Capture the cell that displays the provided text and extract its [X, Y] central coordinate. 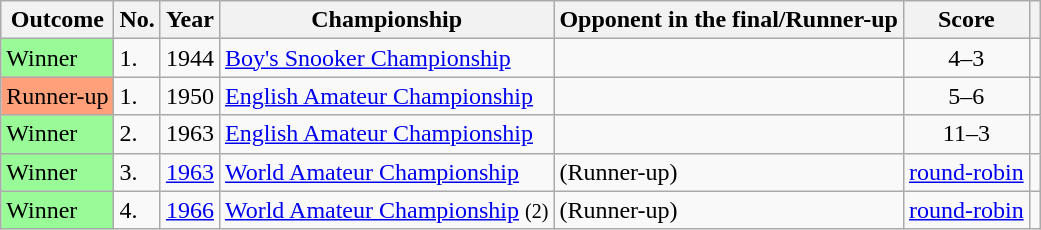
1966 [190, 210]
Score [966, 20]
4. [137, 210]
2. [137, 134]
1944 [190, 58]
Runner-up [58, 96]
11–3 [966, 134]
World Amateur Championship [386, 172]
1950 [190, 96]
Outcome [58, 20]
No. [137, 20]
Championship [386, 20]
Year [190, 20]
Opponent in the final/Runner-up [729, 20]
5–6 [966, 96]
Boy's Snooker Championship [386, 58]
World Amateur Championship (2) [386, 210]
4–3 [966, 58]
3. [137, 172]
